Detect which cell encompasses the target text, then output its [X, Y] center coordinate. 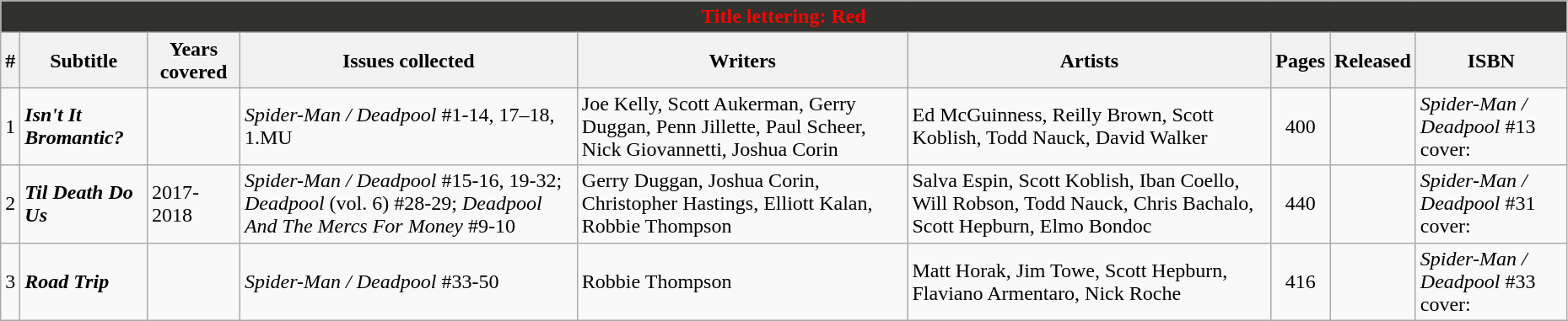
Years covered [194, 61]
Isn't It Bromantic? [84, 126]
Spider-Man / Deadpool #15-16, 19-32; Deadpool (vol. 6) #28-29; Deadpool And The Mercs For Money #9-10 [408, 204]
Spider-Man / Deadpool #13 cover: [1491, 126]
Gerry Duggan, Joshua Corin, Christopher Hastings, Elliott Kalan, Robbie Thompson [742, 204]
400 [1301, 126]
Title lettering: Red [784, 17]
# [10, 61]
1 [10, 126]
Til Death Do Us [84, 204]
3 [10, 281]
Spider-Man / Deadpool #1-14, 17–18, 1.MU [408, 126]
Salva Espin, Scott Koblish, Iban Coello, Will Robson, Todd Nauck, Chris Bachalo, Scott Hepburn, Elmo Bondoc [1090, 204]
416 [1301, 281]
Spider-Man / Deadpool #33 cover: [1491, 281]
Road Trip [84, 281]
Issues collected [408, 61]
ISBN [1491, 61]
Ed McGuinness, Reilly Brown, Scott Koblish, Todd Nauck, David Walker [1090, 126]
Joe Kelly, Scott Aukerman, Gerry Duggan, Penn Jillette, Paul Scheer, Nick Giovannetti, Joshua Corin [742, 126]
2017-2018 [194, 204]
Spider-Man / Deadpool #31 cover: [1491, 204]
Robbie Thompson [742, 281]
Artists [1090, 61]
Subtitle [84, 61]
440 [1301, 204]
2 [10, 204]
Matt Horak, Jim Towe, Scott Hepburn, Flaviano Armentaro, Nick Roche [1090, 281]
Spider-Man / Deadpool #33-50 [408, 281]
Released [1373, 61]
Writers [742, 61]
Pages [1301, 61]
